Search for the cell housing the specified text and yield its [x, y] center coordinate. 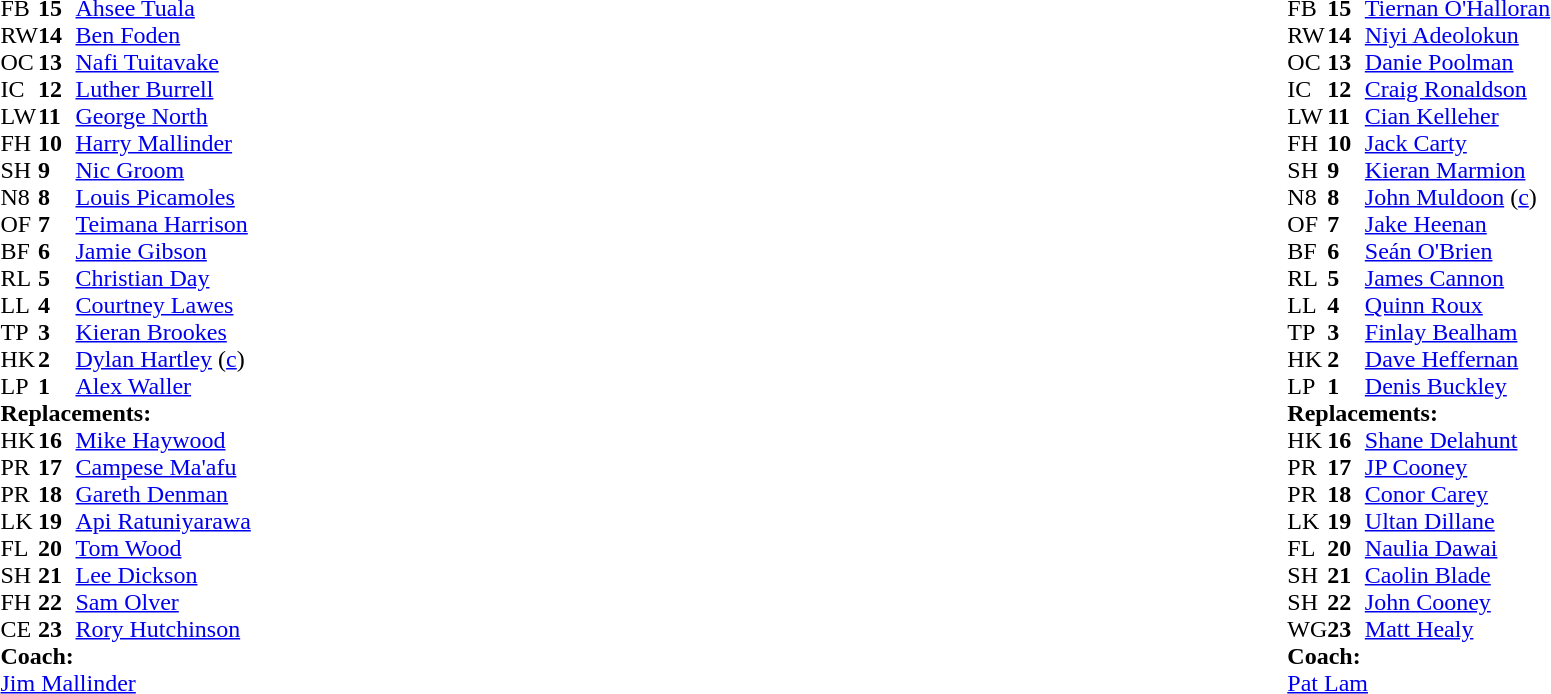
Harry Mallinder [164, 144]
Jake Heenan [1458, 224]
Louis Picamoles [164, 198]
JP Cooney [1458, 468]
Christian Day [164, 278]
George North [164, 116]
Craig Ronaldson [1458, 90]
James Cannon [1458, 278]
Conor Carey [1458, 494]
Dylan Hartley (c) [164, 360]
Ben Foden [164, 36]
John Cooney [1458, 602]
John Muldoon (c) [1458, 198]
Niyi Adeolokun [1458, 36]
Jack Carty [1458, 144]
CE [19, 630]
Sam Olver [164, 602]
Denis Buckley [1458, 386]
Api Ratuniyarawa [164, 522]
Campese Ma'afu [164, 468]
Gareth Denman [164, 494]
Shane Delahunt [1458, 440]
Mike Haywood [164, 440]
Jamie Gibson [164, 252]
Kieran Marmion [1458, 170]
Luther Burrell [164, 90]
Naulia Dawai [1458, 548]
Nafi Tuitavake [164, 62]
Rory Hutchinson [164, 630]
Alex Waller [164, 386]
Nic Groom [164, 170]
Lee Dickson [164, 576]
WG [1307, 630]
Cian Kelleher [1458, 116]
Matt Healy [1458, 630]
Danie Poolman [1458, 62]
Ultan Dillane [1458, 522]
Kieran Brookes [164, 332]
Seán O'Brien [1458, 252]
Finlay Bealham [1458, 332]
Courtney Lawes [164, 306]
Dave Heffernan [1458, 360]
Quinn Roux [1458, 306]
Teimana Harrison [164, 224]
Tom Wood [164, 548]
Caolin Blade [1458, 576]
